Pinpoint the cell where the given text exists, returning its [x, y] midpoint coordinate. 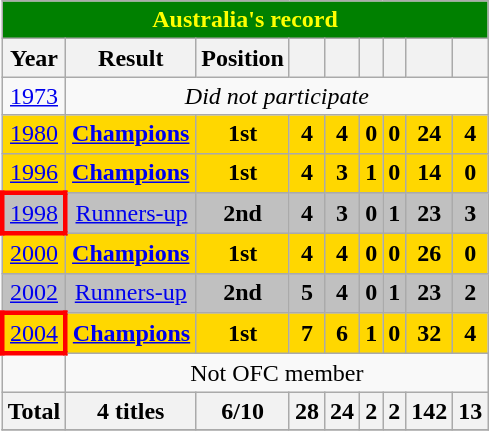
Not OFC member [277, 373]
1980 [34, 134]
Total [34, 411]
32 [430, 334]
Year [34, 58]
2000 [34, 254]
142 [430, 411]
Result [131, 58]
Did not participate [277, 96]
28 [306, 411]
5 [306, 293]
14 [430, 173]
2002 [34, 293]
2004 [34, 334]
1998 [34, 214]
Position [243, 58]
6 [342, 334]
6/10 [243, 411]
Australia's record [245, 20]
1973 [34, 96]
4 titles [131, 411]
26 [430, 254]
13 [470, 411]
1996 [34, 173]
7 [306, 334]
